Find where the given text appears and provide that cell's center as (X, Y) coordinate. 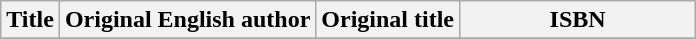
ISBN (578, 20)
Title (30, 20)
Original English author (187, 20)
Original title (388, 20)
